Return (x, y) of the center of cell containing provided text 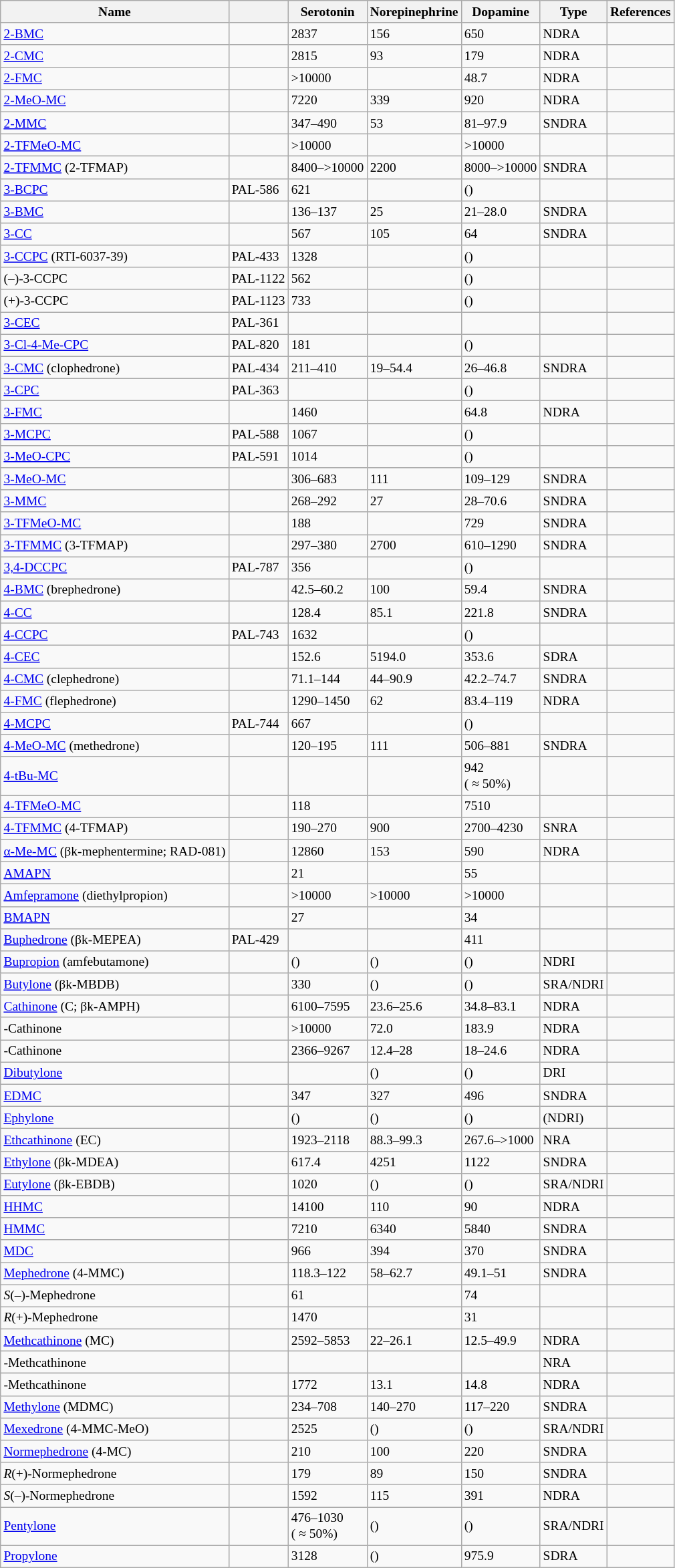
71.1–144 (327, 679)
4-CEC (115, 656)
25 (414, 211)
2525 (327, 1429)
DRI (573, 1073)
3-MMC (115, 501)
3-CEC (115, 323)
93 (414, 56)
14.8 (501, 1385)
12.4–28 (414, 1051)
62 (414, 700)
1592 (327, 1496)
34.8–83.1 (501, 1007)
R(+)-Mephedrone (115, 1318)
3-BCPC (115, 190)
12.5–49.9 (501, 1339)
2-TFMeO-MC (115, 144)
7220 (327, 100)
3-FMC (115, 412)
4-tBu-MC (115, 775)
2366–9267 (327, 1051)
2-TFMMC (2-TFMAP) (115, 167)
1632 (327, 635)
Normephedrone (4-MC) (115, 1452)
650 (501, 33)
3-MeO-MC (115, 479)
Propylone (115, 1556)
Methylone (MDMC) (115, 1406)
330 (327, 984)
PAL-588 (258, 434)
Serotonin (327, 12)
2815 (327, 56)
26–46.8 (501, 368)
89 (414, 1473)
920 (501, 100)
2592–5853 (327, 1339)
6100–7595 (327, 1007)
234–708 (327, 1406)
Pentylone (115, 1527)
567 (327, 234)
120–195 (327, 746)
900 (414, 829)
105 (414, 234)
PAL-591 (258, 456)
90 (501, 1207)
13.1 (414, 1385)
267.6–>1000 (501, 1140)
18–24.6 (501, 1051)
44–90.9 (414, 679)
PAL-429 (258, 940)
AMAPN (115, 873)
HMMC (115, 1228)
Buphedrone (βk-MEPEA) (115, 940)
48.7 (501, 79)
347 (327, 1095)
PAL-433 (258, 257)
128.4 (327, 612)
1328 (327, 257)
109–129 (501, 479)
347–490 (327, 123)
1772 (327, 1385)
2700 (414, 545)
Type (573, 12)
153 (414, 850)
4-MCPC (115, 723)
339 (414, 100)
28–70.6 (501, 501)
42.5–60.2 (327, 590)
55 (501, 873)
Cathinone (C; βk-AMPH) (115, 1007)
64.8 (501, 412)
5840 (501, 1228)
Amfepramone (diethylpropion) (115, 896)
3-Cl-4-Me-CPC (115, 345)
1014 (327, 456)
MDC (115, 1251)
353.6 (501, 656)
3-TFMeO-MC (115, 523)
4-CCPC (115, 635)
2-MMC (115, 123)
61 (327, 1295)
110 (414, 1207)
7510 (501, 806)
667 (327, 723)
356 (327, 568)
S(–)-Normephedrone (115, 1496)
α-Me-MC (βk-mephentermine; RAD-081) (115, 850)
HHMC (115, 1207)
19–54.4 (414, 368)
Mexedrone (4-MMC-MeO) (115, 1429)
391 (501, 1496)
327 (414, 1095)
181 (327, 345)
3128 (327, 1556)
58–62.7 (414, 1273)
Ephylone (115, 1118)
PAL-744 (258, 723)
4-MeO-MC (methedrone) (115, 746)
PAL-820 (258, 345)
74 (501, 1295)
4-TFMMC (4-TFMAP) (115, 829)
81–97.9 (501, 123)
1923–2118 (327, 1140)
621 (327, 190)
4-BMC (brephedrone) (115, 590)
150 (501, 1473)
21 (327, 873)
8000–>10000 (501, 167)
PAL-434 (258, 368)
5194.0 (414, 656)
590 (501, 850)
Dopamine (501, 12)
3-CC (115, 234)
297–380 (327, 545)
Butylone (βk-MBDB) (115, 984)
PAL-1123 (258, 301)
117–220 (501, 1406)
8400–>10000 (327, 167)
306–683 (327, 479)
23.6–25.6 (414, 1007)
(–)-3-CCPC (115, 278)
188 (327, 523)
(NDRI) (573, 1118)
EDMC (115, 1095)
S(–)-Mephedrone (115, 1295)
221.8 (501, 612)
1470 (327, 1318)
72.0 (414, 1028)
59.4 (501, 590)
211–410 (327, 368)
733 (327, 301)
2-FMC (115, 79)
3-TFMMC (3-TFMAP) (115, 545)
2837 (327, 33)
42.2–74.7 (501, 679)
PAL-361 (258, 323)
1460 (327, 412)
12860 (327, 850)
3-MeO-CPC (115, 456)
1067 (327, 434)
2-MeO-MC (115, 100)
610–1290 (501, 545)
140–270 (414, 1406)
Dibutylone (115, 1073)
394 (414, 1251)
156 (414, 33)
3,4-DCCPC (115, 568)
83.4–119 (501, 700)
PAL-743 (258, 635)
3-MCPC (115, 434)
210 (327, 1452)
942 ( ≈ 50%) (501, 775)
64 (501, 234)
4251 (414, 1162)
Norepinephrine (414, 12)
506–881 (501, 746)
14100 (327, 1207)
Eutylone (βk-EBDB) (115, 1184)
562 (327, 278)
496 (501, 1095)
Bupropion (amfebutamone) (115, 962)
3-BMC (115, 211)
R(+)-Normephedrone (115, 1473)
Name (115, 12)
6340 (414, 1228)
4-CMC (clephedrone) (115, 679)
118 (327, 806)
7210 (327, 1228)
4-FMC (flephedrone) (115, 700)
SNRA (573, 829)
152.6 (327, 656)
268–292 (327, 501)
3-CPC (115, 390)
1122 (501, 1162)
1020 (327, 1184)
21–28.0 (501, 211)
4-TFMeO-MC (115, 806)
2200 (414, 167)
136–137 (327, 211)
220 (501, 1452)
85.1 (414, 612)
(+)-3-CCPC (115, 301)
References (640, 12)
183.9 (501, 1028)
190–270 (327, 829)
1290–1450 (327, 700)
Ethcathinone (EC) (115, 1140)
22–26.1 (414, 1339)
2700–4230 (501, 829)
31 (501, 1318)
476–1030( ≈ 50%) (327, 1527)
49.1–51 (501, 1273)
Methcathinone (MC) (115, 1339)
4-CC (115, 612)
PAL-1122 (258, 278)
2-BMC (115, 33)
PAL-787 (258, 568)
2-CMC (115, 56)
411 (501, 940)
PAL-363 (258, 390)
115 (414, 1496)
370 (501, 1251)
PAL-586 (258, 190)
NDRI (573, 962)
975.9 (501, 1556)
729 (501, 523)
BMAPN (115, 917)
53 (414, 123)
118.3–122 (327, 1273)
Mephedrone (4-MMC) (115, 1273)
617.4 (327, 1162)
3-CCPC (RTI-6037-39) (115, 257)
3-CMC (clophedrone) (115, 368)
966 (327, 1251)
34 (501, 917)
Ethylone (βk-MDEA) (115, 1162)
88.3–99.3 (414, 1140)
